Determine the (x, y) coordinate at the center of the cell enclosing the given text.  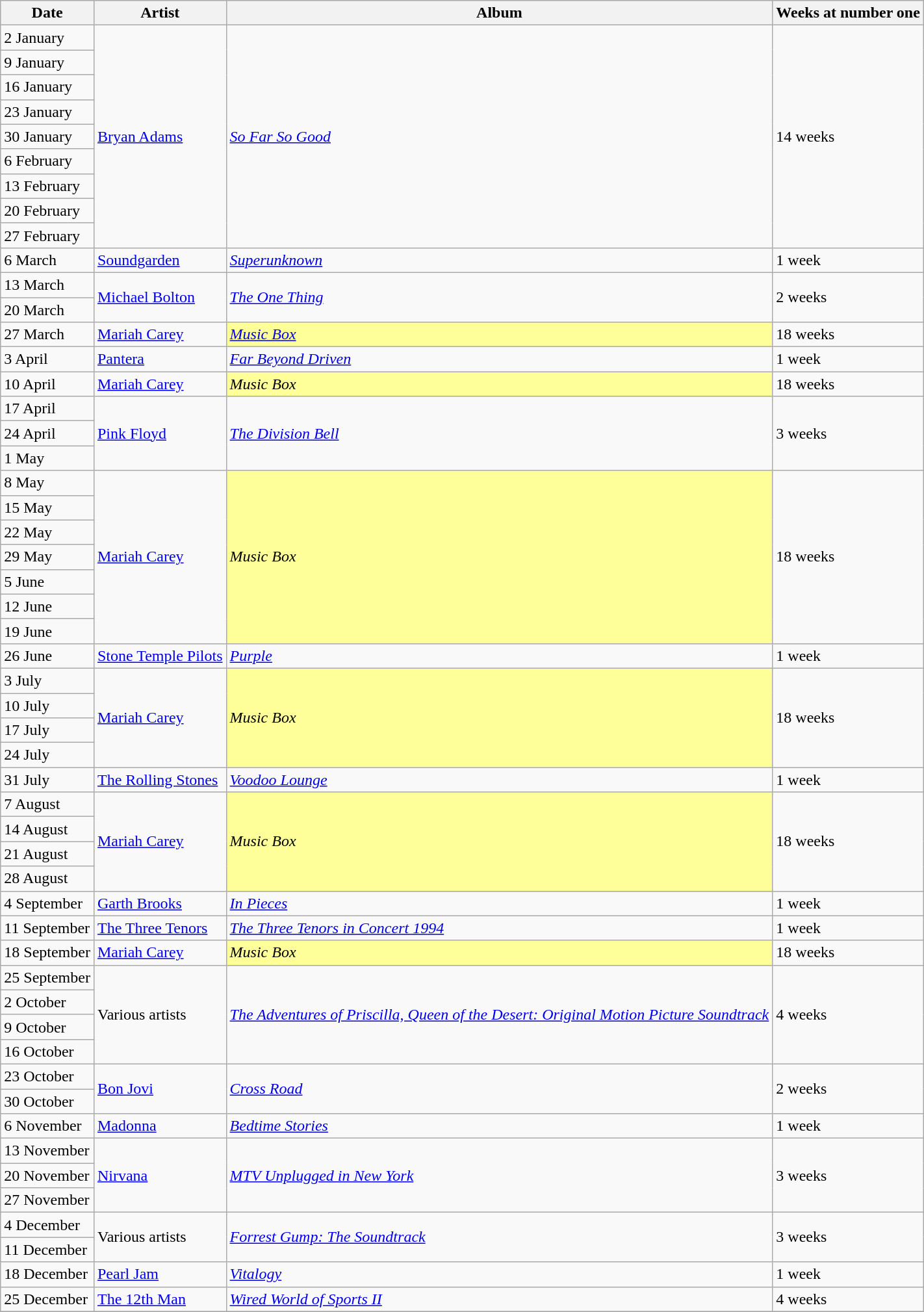
Wired World of Sports II (499, 1299)
27 March (47, 335)
Vitalogy (499, 1274)
30 October (47, 1101)
23 January (47, 112)
13 November (47, 1151)
7 August (47, 804)
22 May (47, 532)
31 July (47, 780)
The Adventures of Priscilla, Queen of the Desert: Original Motion Picture Soundtrack (499, 1014)
Weeks at number one (849, 13)
Superunknown (499, 260)
3 April (47, 359)
13 March (47, 285)
16 October (47, 1051)
Artist (160, 13)
Date (47, 13)
8 May (47, 483)
Nirvana (160, 1176)
10 July (47, 705)
15 May (47, 508)
13 February (47, 186)
Pink Floyd (160, 433)
The One Thing (499, 297)
Cross Road (499, 1088)
Madonna (160, 1126)
11 December (47, 1250)
10 April (47, 384)
4 December (47, 1225)
11 September (47, 928)
27 February (47, 235)
20 February (47, 211)
26 June (47, 656)
4 September (47, 903)
Bon Jovi (160, 1088)
Bedtime Stories (499, 1126)
17 April (47, 409)
14 August (47, 829)
18 December (47, 1274)
9 January (47, 62)
5 June (47, 582)
29 May (47, 557)
16 January (47, 87)
MTV Unplugged in New York (499, 1176)
Bryan Adams (160, 136)
Garth Brooks (160, 903)
9 October (47, 1027)
The Three Tenors in Concert 1994 (499, 928)
Michael Bolton (160, 297)
The Division Bell (499, 433)
So Far So Good (499, 136)
24 April (47, 433)
21 August (47, 854)
24 July (47, 755)
20 March (47, 310)
Pantera (160, 359)
Purple (499, 656)
3 July (47, 680)
2 October (47, 1002)
In Pieces (499, 903)
1 May (47, 458)
The Three Tenors (160, 928)
The 12th Man (160, 1299)
6 February (47, 161)
28 August (47, 879)
30 January (47, 136)
6 November (47, 1126)
Far Beyond Driven (499, 359)
19 June (47, 631)
Voodoo Lounge (499, 780)
18 September (47, 953)
The Rolling Stones (160, 780)
Pearl Jam (160, 1274)
12 June (47, 606)
Stone Temple Pilots (160, 656)
27 November (47, 1200)
25 December (47, 1299)
25 September (47, 977)
17 July (47, 730)
Forrest Gump: The Soundtrack (499, 1237)
23 October (47, 1076)
20 November (47, 1176)
14 weeks (849, 136)
Album (499, 13)
Soundgarden (160, 260)
2 January (47, 38)
6 March (47, 260)
